Determine the [X, Y] coordinate at the center of the cell enclosing the given text.  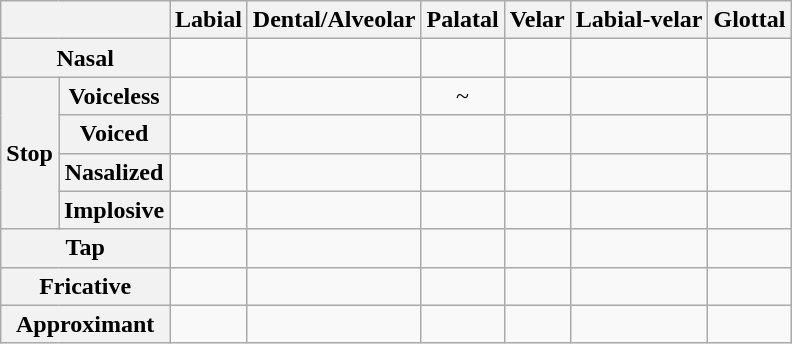
Dental/Alveolar [334, 20]
Fricative [86, 286]
Palatal [462, 20]
Stop [30, 153]
Labial-velar [639, 20]
Tap [86, 248]
~ [462, 96]
Approximant [86, 324]
Glottal [750, 20]
Nasalized [114, 172]
Labial [209, 20]
Voiceless [114, 96]
Voiced [114, 134]
Velar [537, 20]
Nasal [86, 58]
Implosive [114, 210]
